For the text-containing cell, return its midpoint in [x, y] coordinate format. 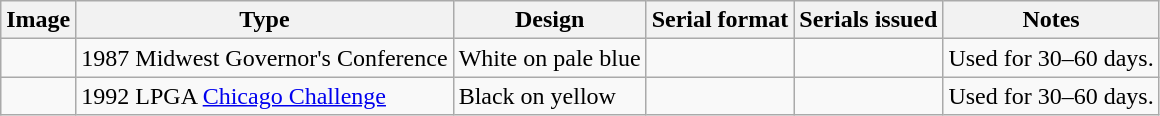
Serials issued [868, 20]
Black on yellow [550, 96]
1987 Midwest Governor's Conference [264, 58]
Design [550, 20]
Notes [1051, 20]
Serial format [720, 20]
Image [38, 20]
1992 LPGA Chicago Challenge [264, 96]
Type [264, 20]
White on pale blue [550, 58]
